Return [x, y] of the center of cell containing provided text 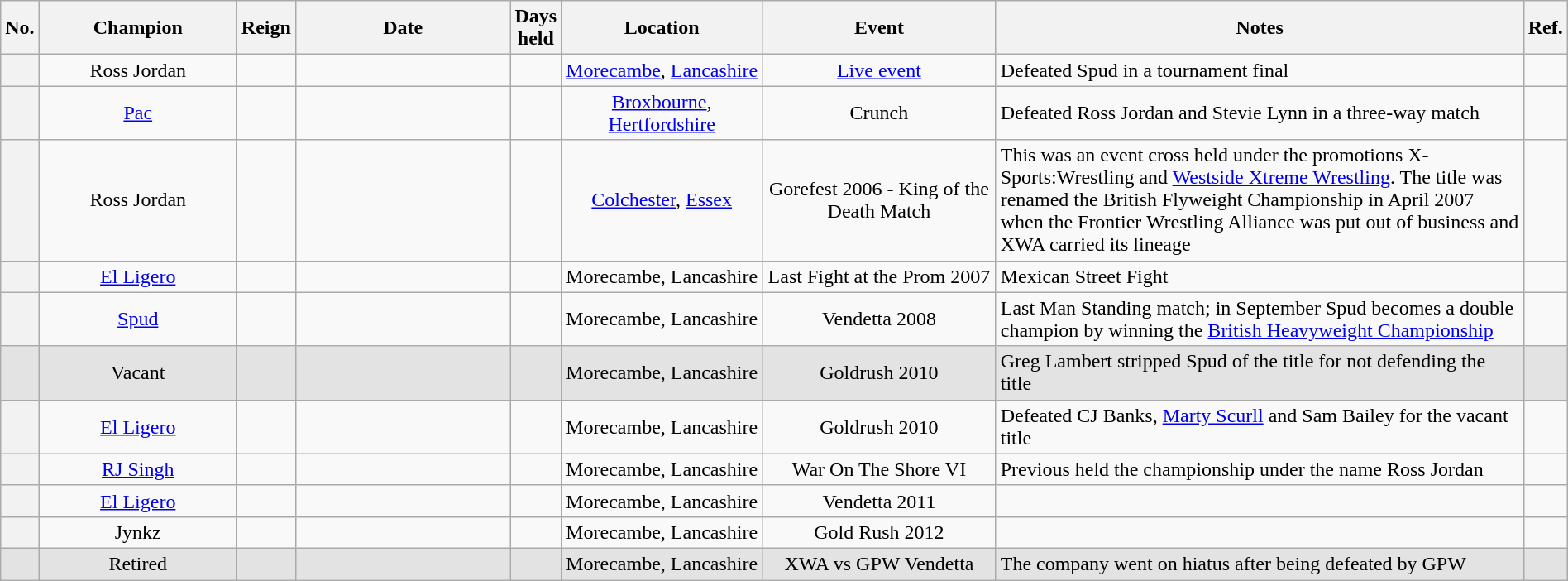
Reign [266, 28]
Mexican Street Fight [1260, 276]
Defeated Ross Jordan and Stevie Lynn in a three-way match [1260, 113]
Live event [880, 70]
Notes [1260, 28]
Event [880, 28]
Defeated Spud in a tournament final [1260, 70]
War On The Shore VI [880, 469]
Retired [137, 564]
Pac [137, 113]
Defeated CJ Banks, Marty Scurll and Sam Bailey for the vacant title [1260, 427]
Last Fight at the Prom 2007 [880, 276]
Ref. [1545, 28]
Champion [137, 28]
Previous held the championship under the name Ross Jordan [1260, 469]
Gorefest 2006 - King of the Death Match [880, 200]
RJ Singh [137, 469]
The company went on hiatus after being defeated by GPW [1260, 564]
No. [20, 28]
Days held [536, 28]
Date [403, 28]
Colchester, Essex [662, 200]
Crunch [880, 113]
Location [662, 28]
Last Man Standing match; in September Spud becomes a double champion by winning the British Heavyweight Championship [1260, 319]
XWA vs GPW Vendetta [880, 564]
Spud [137, 319]
Vacant [137, 372]
Broxbourne, Hertfordshire [662, 113]
Vendetta 2008 [880, 319]
Greg Lambert stripped Spud of the title for not defending the title [1260, 372]
Gold Rush 2012 [880, 532]
Vendetta 2011 [880, 501]
Jynkz [137, 532]
